Capture the cell that displays the provided text and extract its (x, y) central coordinate. 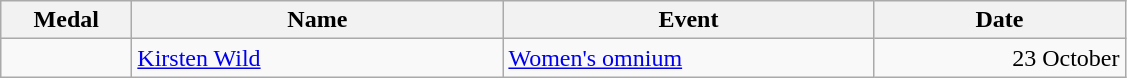
Event (688, 20)
Women's omnium (688, 58)
Name (318, 20)
Medal (66, 20)
Date (1000, 20)
23 October (1000, 58)
Kirsten Wild (318, 58)
